Provide the (X, Y) coordinate of the cell's center where the given text is located.  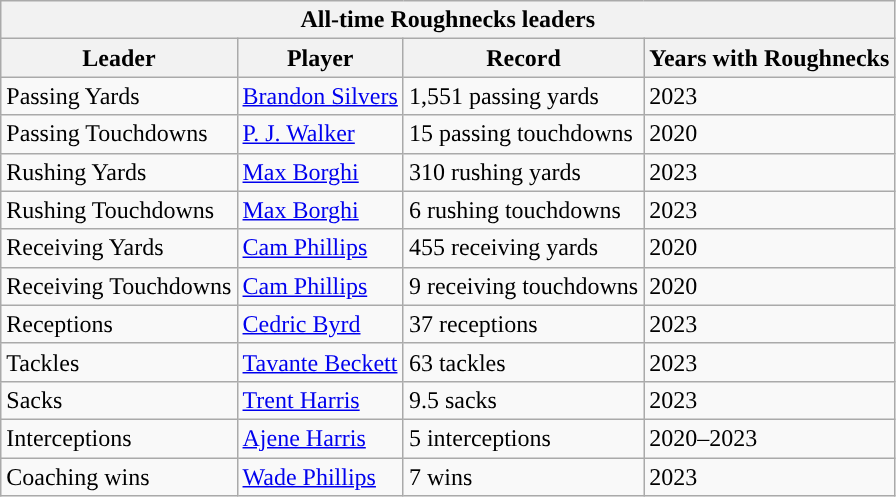
Leader (119, 58)
Rushing Yards (119, 172)
Receptions (119, 324)
P. J. Walker (320, 134)
All-time Roughnecks leaders (448, 20)
Trent Harris (320, 400)
7 wins (523, 477)
Sacks (119, 400)
Tavante Beckett (320, 362)
6 rushing touchdowns (523, 210)
Tackles (119, 362)
9 receiving touchdowns (523, 286)
455 receiving yards (523, 248)
Player (320, 58)
9.5 sacks (523, 400)
Wade Phillips (320, 477)
Ajene Harris (320, 438)
Passing Touchdowns (119, 134)
37 receptions (523, 324)
Interceptions (119, 438)
Rushing Touchdowns (119, 210)
Coaching wins (119, 477)
310 rushing yards (523, 172)
Years with Roughnecks (770, 58)
Record (523, 58)
Receiving Touchdowns (119, 286)
Receiving Yards (119, 248)
Brandon Silvers (320, 96)
Cedric Byrd (320, 324)
63 tackles (523, 362)
1,551 passing yards (523, 96)
2020–2023 (770, 438)
15 passing touchdowns (523, 134)
5 interceptions (523, 438)
Passing Yards (119, 96)
